Capture the cell that displays the provided text and extract its [X, Y] central coordinate. 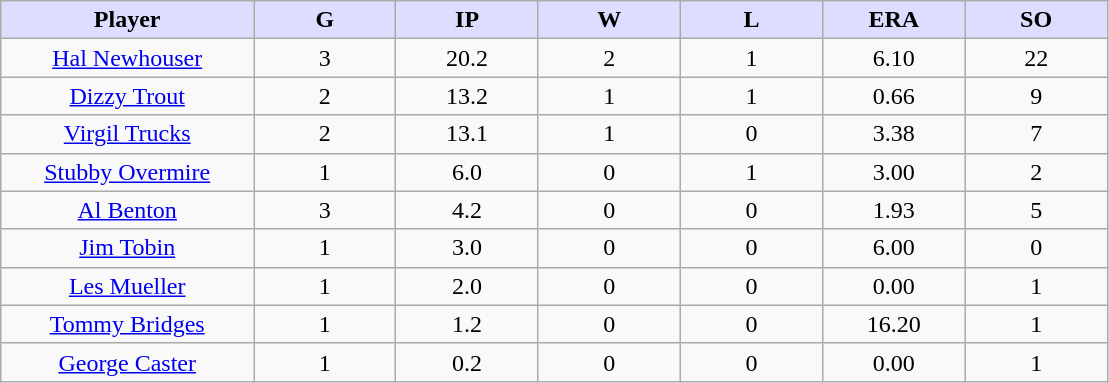
IP [467, 20]
G [325, 20]
Virgil Trucks [128, 134]
W [609, 20]
3.38 [894, 134]
SO [1036, 20]
1.2 [467, 324]
Player [128, 20]
0.2 [467, 362]
22 [1036, 58]
2.0 [467, 286]
0.66 [894, 96]
6.10 [894, 58]
13.2 [467, 96]
Tommy Bridges [128, 324]
1.93 [894, 210]
Jim Tobin [128, 248]
3.00 [894, 172]
7 [1036, 134]
6.0 [467, 172]
Dizzy Trout [128, 96]
Les Mueller [128, 286]
9 [1036, 96]
13.1 [467, 134]
6.00 [894, 248]
George Caster [128, 362]
20.2 [467, 58]
ERA [894, 20]
16.20 [894, 324]
Stubby Overmire [128, 172]
4.2 [467, 210]
L [751, 20]
Al Benton [128, 210]
Hal Newhouser [128, 58]
3.0 [467, 248]
5 [1036, 210]
